Locate the cell with the specified text and output its (X, Y) center coordinate. 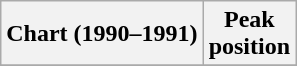
Peakposition (249, 34)
Chart (1990–1991) (102, 34)
